Provide the (X, Y) coordinate of the cell's center where the given text is located.  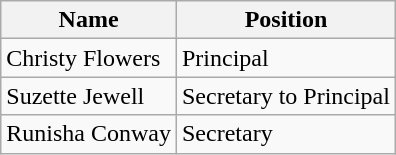
Christy Flowers (89, 58)
Runisha Conway (89, 134)
Secretary (286, 134)
Suzette Jewell (89, 96)
Principal (286, 58)
Position (286, 20)
Name (89, 20)
Secretary to Principal (286, 96)
